Find where the given text appears and provide that cell's center as [X, Y] coordinate. 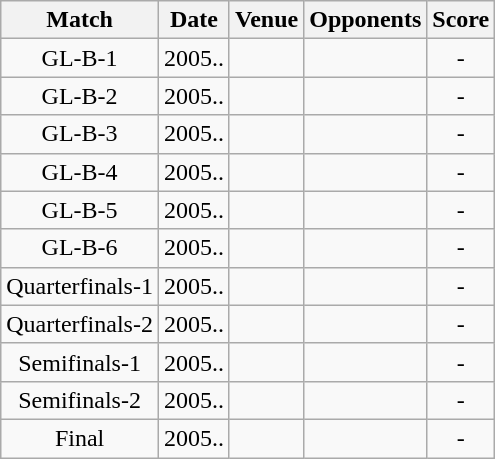
GL-B-6 [80, 248]
Opponents [366, 20]
Final [80, 438]
Semifinals-2 [80, 400]
Venue [266, 20]
Date [194, 20]
Quarterfinals-2 [80, 324]
Score [461, 20]
GL-B-2 [80, 96]
Quarterfinals-1 [80, 286]
Match [80, 20]
GL-B-5 [80, 210]
GL-B-1 [80, 58]
Semifinals-1 [80, 362]
GL-B-4 [80, 172]
GL-B-3 [80, 134]
